Return (x, y) of the center of cell containing provided text 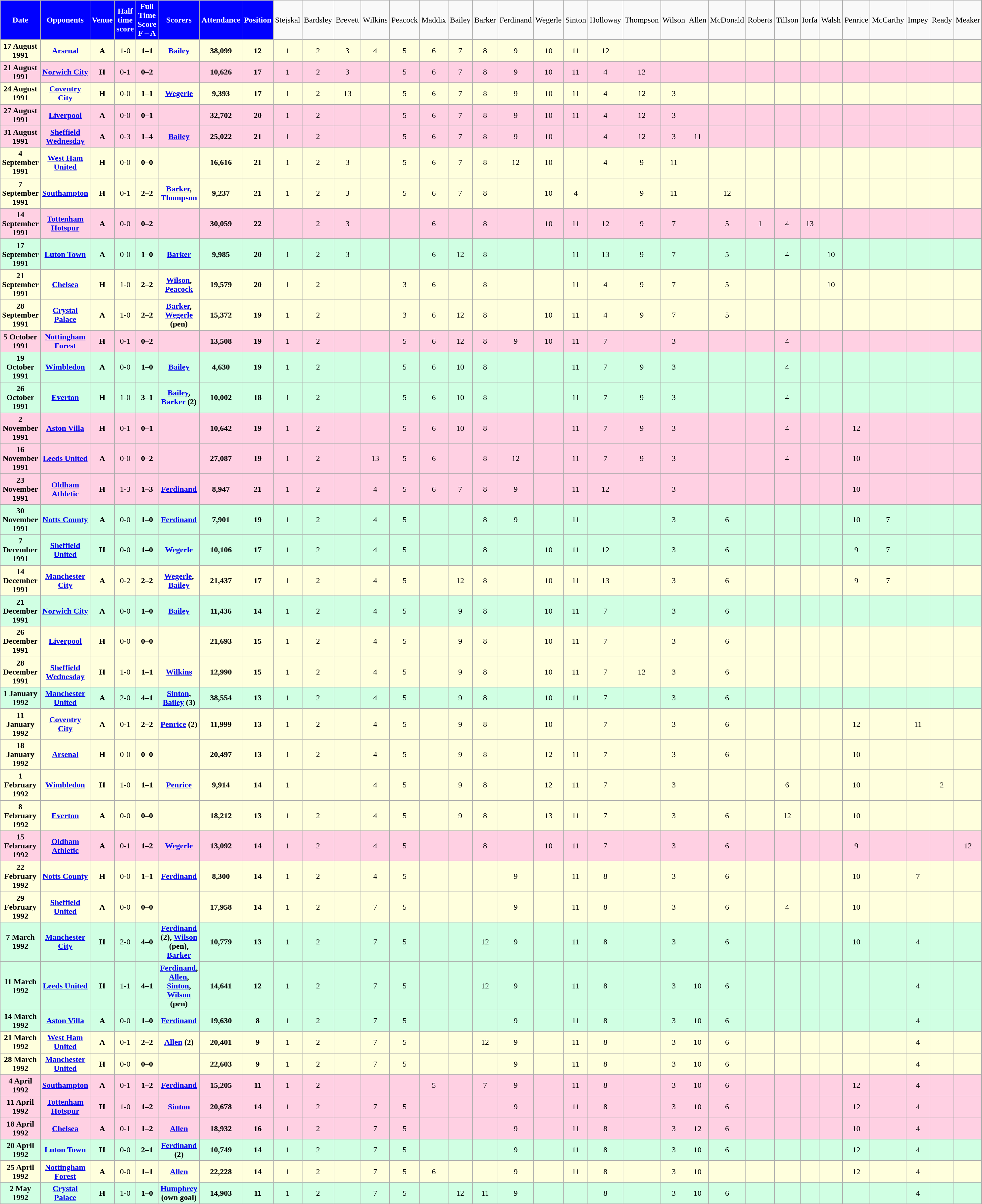
27 August 1991 (21, 115)
21,437 (221, 580)
0-2 (125, 580)
16,616 (221, 163)
11,999 (221, 724)
21,693 (221, 641)
7 December 1991 (21, 550)
14 December 1991 (21, 580)
Wilson, Peacock (179, 284)
18 (258, 398)
25 April 1992 (21, 1172)
Scorers (179, 20)
10,642 (221, 428)
Penrice (2) (179, 724)
15 February 1992 (21, 846)
11,436 (221, 611)
20 April 1992 (21, 1150)
Barker, Thompson (179, 193)
19,579 (221, 284)
11 April 1992 (21, 1107)
Ferdinand, Allen, Sinton, Wilson (pen) (179, 986)
Opponents (65, 20)
22 (258, 224)
38,554 (221, 698)
13,508 (221, 341)
Maddix (434, 20)
9,237 (221, 193)
23 November 1991 (21, 489)
18 January 1992 (21, 754)
31 August 1991 (21, 136)
25,022 (221, 136)
16 (258, 1129)
17 August 1991 (21, 50)
Bardsley (318, 20)
2–1 (147, 1150)
Attendance (221, 20)
4–0 (147, 942)
22,228 (221, 1172)
Thompson (642, 20)
22,603 (221, 1064)
13,092 (221, 846)
McDonald (727, 20)
Bailey, Barker (2) (179, 398)
22 February 1992 (21, 877)
Walsh (831, 20)
11 March 1992 (21, 986)
2 May 1992 (21, 1193)
5 October 1991 (21, 341)
4 April 1992 (21, 1085)
8 February 1992 (21, 815)
Barker, Wegerle (pen) (179, 315)
8,300 (221, 877)
14 September 1991 (21, 224)
Ready (942, 20)
18,932 (221, 1129)
McCarthy (888, 20)
Wilson (673, 20)
20,678 (221, 1107)
10,106 (221, 550)
Humphrey (own goal) (179, 1193)
0-3 (125, 136)
Half time score (125, 20)
19,630 (221, 1021)
1–3 (147, 489)
26 December 1991 (21, 641)
21 September 1991 (21, 284)
20,497 (221, 754)
14 March 1992 (21, 1021)
Ferdinand (2) (179, 1150)
24 August 1991 (21, 93)
7,901 (221, 520)
4,630 (221, 367)
Brevett (348, 20)
3–1 (147, 398)
14,903 (221, 1193)
9,914 (221, 785)
Full Time ScoreF – A (147, 20)
30 November 1991 (21, 520)
16 November 1991 (21, 459)
21 December 1991 (21, 611)
4 September 1991 (21, 163)
12,990 (221, 672)
28 December 1991 (21, 672)
2 November 1991 (21, 428)
21 August 1991 (21, 72)
14,641 (221, 986)
Wegerle, Bailey (179, 580)
Iorfa (810, 20)
20,401 (221, 1042)
7 September 1991 (21, 193)
Venue (102, 20)
1-1 (125, 986)
28 March 1992 (21, 1064)
Sinton, Bailey (3) (179, 698)
1-3 (125, 489)
8,947 (221, 489)
32,702 (221, 115)
Ferdinand (2), Wilson (pen), Barker (179, 942)
38,099 (221, 50)
15,372 (221, 315)
28 September 1991 (21, 315)
30,059 (221, 224)
Stejskal (287, 20)
17,958 (221, 907)
26 October 1991 (21, 398)
Impey (918, 20)
Holloway (606, 20)
19 October 1991 (21, 367)
21 March 1992 (21, 1042)
10,749 (221, 1150)
1 February 1992 (21, 785)
27,087 (221, 459)
Meaker (968, 20)
10,779 (221, 942)
9,393 (221, 93)
Tillson (787, 20)
1–4 (147, 136)
7 March 1992 (21, 942)
11 January 1992 (21, 724)
Allen (2) (179, 1042)
10,626 (221, 72)
Peacock (405, 20)
1 January 1992 (21, 698)
15,205 (221, 1085)
10,002 (221, 398)
Position (258, 20)
Roberts (760, 20)
29 February 1992 (21, 907)
18 April 1992 (21, 1129)
18,212 (221, 815)
9,985 (221, 254)
17 September 1991 (21, 254)
Date (21, 20)
